Find where the given text appears and provide that cell's center as (X, Y) coordinate. 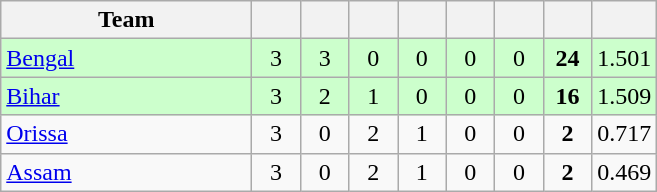
Bengal (126, 58)
0.717 (624, 134)
Team (126, 20)
1.501 (624, 58)
0.469 (624, 172)
16 (568, 96)
1.509 (624, 96)
Bihar (126, 96)
Assam (126, 172)
Orissa (126, 134)
24 (568, 58)
